Scan for the cell matching the given text and deliver its (x, y) coordinate at center. 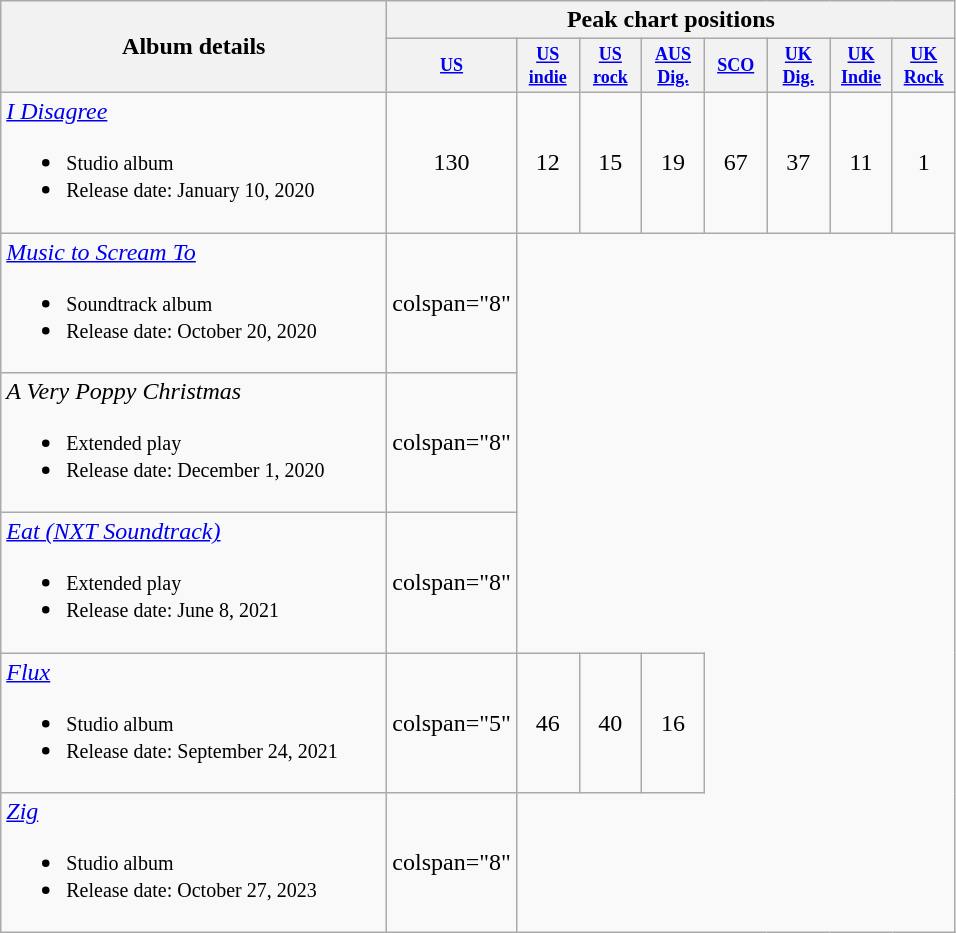
colspan="5" (452, 723)
ZigStudio albumRelease date: October 27, 2023 (194, 863)
UK Dig. (798, 66)
67 (736, 162)
Peak chart positions (671, 20)
11 (862, 162)
UK Rock (924, 66)
Eat (NXT Soundtrack)Extended playRelease date: June 8, 2021 (194, 583)
19 (674, 162)
US indie (548, 66)
SCO (736, 66)
12 (548, 162)
FluxStudio albumRelease date: September 24, 2021 (194, 723)
40 (610, 723)
AUS Dig. (674, 66)
I DisagreeStudio albumRelease date: January 10, 2020 (194, 162)
US (452, 66)
A Very Poppy ChristmasExtended playRelease date: December 1, 2020 (194, 443)
130 (452, 162)
37 (798, 162)
15 (610, 162)
1 (924, 162)
UK Indie (862, 66)
16 (674, 723)
Album details (194, 47)
US rock (610, 66)
46 (548, 723)
Music to Scream ToSoundtrack albumRelease date: October 20, 2020 (194, 303)
